Pinpoint the cell where the given text exists, returning its (x, y) midpoint coordinate. 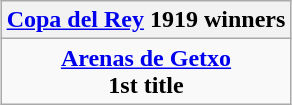
Copa del Rey 1919 winners (146, 20)
Arenas de Getxo1st title (146, 72)
